Return the (X, Y) coordinate for the center point of the cell that contains the specified text.  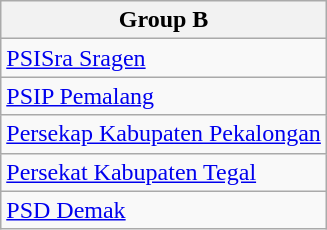
PSISra Sragen (164, 58)
Group B (164, 20)
PSD Demak (164, 210)
Persekap Kabupaten Pekalongan (164, 134)
PSIP Pemalang (164, 96)
Persekat Kabupaten Tegal (164, 172)
